Scan for the cell matching the given text and deliver its (x, y) coordinate at center. 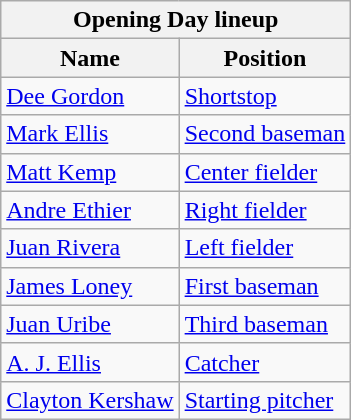
Opening Day lineup (176, 20)
Second baseman (265, 134)
Third baseman (265, 324)
Catcher (265, 362)
Position (265, 58)
Dee Gordon (90, 96)
Matt Kemp (90, 172)
Mark Ellis (90, 134)
Juan Uribe (90, 324)
Shortstop (265, 96)
Right fielder (265, 210)
Center fielder (265, 172)
Name (90, 58)
Juan Rivera (90, 248)
Starting pitcher (265, 400)
James Loney (90, 286)
Left fielder (265, 248)
First baseman (265, 286)
Clayton Kershaw (90, 400)
Andre Ethier (90, 210)
A. J. Ellis (90, 362)
